Locate the cell with the specified text and output its [x, y] center coordinate. 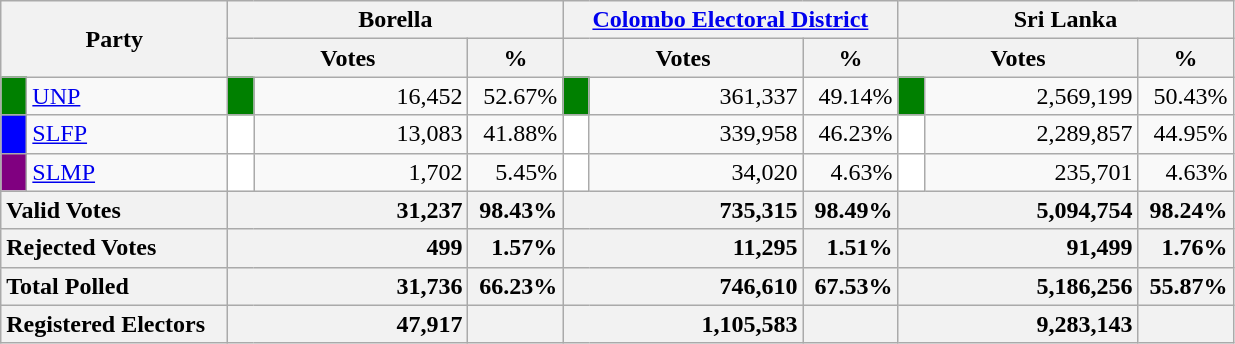
67.53% [850, 286]
31,237 [348, 210]
Colombo Electoral District [730, 20]
1.76% [1186, 248]
Party [114, 39]
SLMP [128, 172]
2,289,857 [1031, 134]
746,610 [683, 286]
98.43% [516, 210]
Total Polled [114, 286]
1.57% [516, 248]
1.51% [850, 248]
98.24% [1186, 210]
41.88% [516, 134]
46.23% [850, 134]
98.49% [850, 210]
Rejected Votes [114, 248]
361,337 [696, 96]
5,094,754 [1018, 210]
13,083 [361, 134]
50.43% [1186, 96]
UNP [128, 96]
66.23% [516, 286]
44.95% [1186, 134]
1,702 [361, 172]
11,295 [683, 248]
52.67% [516, 96]
49.14% [850, 96]
5,186,256 [1018, 286]
Borella [396, 20]
499 [348, 248]
735,315 [683, 210]
91,499 [1018, 248]
Sri Lanka [1066, 20]
235,701 [1031, 172]
5.45% [516, 172]
34,020 [696, 172]
47,917 [348, 324]
Valid Votes [114, 210]
16,452 [361, 96]
55.87% [1186, 286]
SLFP [128, 134]
1,105,583 [683, 324]
9,283,143 [1018, 324]
339,958 [696, 134]
31,736 [348, 286]
Registered Electors [114, 324]
2,569,199 [1031, 96]
